Identify which cell holds the provided text, then report its (x, y) central coordinate. 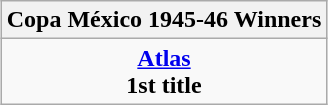
Copa México 1945-46 Winners (164, 20)
Atlas1st title (164, 72)
